Pinpoint the cell where the given text exists, returning its [X, Y] midpoint coordinate. 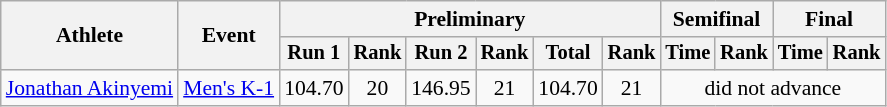
Run 2 [440, 54]
146.95 [440, 88]
Semifinal [716, 19]
Athlete [90, 36]
20 [378, 88]
Jonathan Akinyemi [90, 88]
Event [228, 36]
Run 1 [314, 54]
Men's K-1 [228, 88]
Final [829, 19]
Preliminary [470, 19]
Total [568, 54]
did not advance [772, 88]
